Search for the cell housing the specified text and yield its (X, Y) center coordinate. 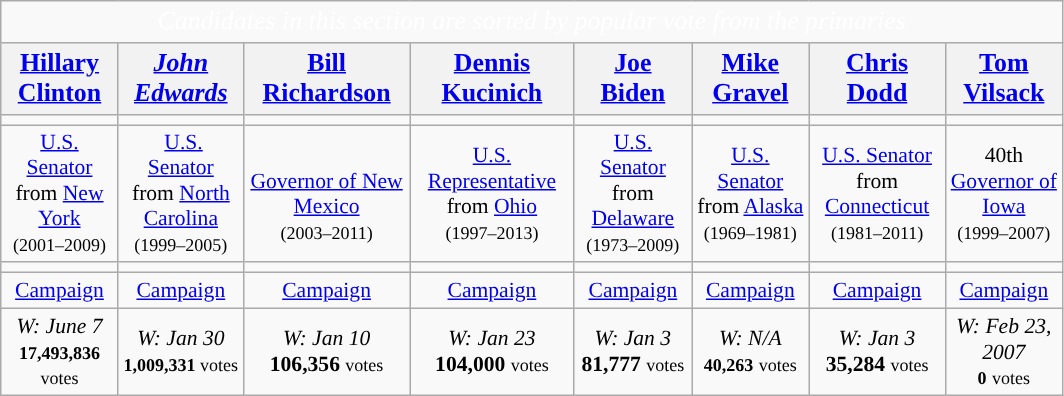
Mike Gravel (750, 79)
W: N/A40,263 votes (750, 352)
Hillary Clinton (60, 79)
Candidates in this section are sorted by popular vote from the primaries (532, 22)
W: Jan 335,284 votes (877, 352)
W: Jan 381,777 votes (632, 352)
40thGovernor of Iowa(1999–2007) (1004, 194)
U.S. Representativefrom Ohio(1997–2013) (492, 194)
Dennis Kucinich (492, 79)
U.S. Senatorfrom Alaska(1969–1981) (750, 194)
W: June 717,493,836 votes (60, 352)
U.S. Senator from New York(2001–2009) (60, 194)
Bill Richardson (326, 79)
Tom Vilsack (1004, 79)
W: Jan 10106,356 votes (326, 352)
W: Jan 23104,000 votes (492, 352)
John Edwards (180, 79)
U.S. Senatorfrom North Carolina(1999–2005) (180, 194)
Joe Biden (632, 79)
Chris Dodd (877, 79)
W: Jan 301,009,331 votes (180, 352)
U.S. Senatorfrom Connecticut(1981–2011) (877, 194)
W: Feb 23, 20070 votes (1004, 352)
U.S. Senatorfrom Delaware(1973–2009) (632, 194)
Governor of New Mexico(2003–2011) (326, 194)
